Return [x, y] of the center of cell containing provided text 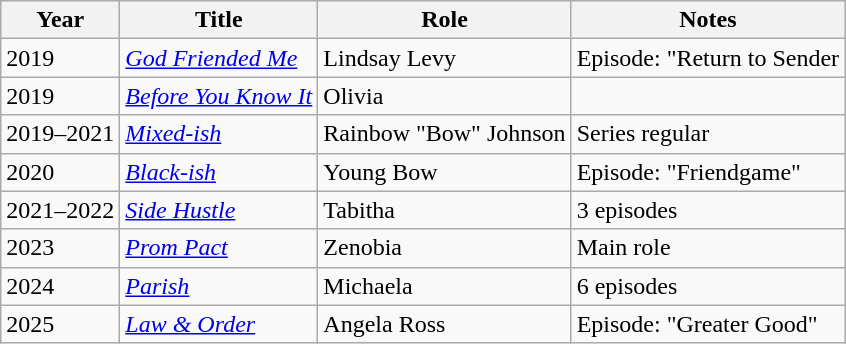
Episode: "Return to Sender [708, 58]
Role [444, 20]
Main role [708, 248]
Olivia [444, 96]
Young Bow [444, 172]
Black-ish [219, 172]
Rainbow "Bow" Johnson [444, 134]
2021–2022 [60, 210]
2019–2021 [60, 134]
Episode: "Greater Good" [708, 324]
Year [60, 20]
Lindsay Levy [444, 58]
Prom Pact [219, 248]
2024 [60, 286]
Side Hustle [219, 210]
2020 [60, 172]
Notes [708, 20]
Mixed-ish [219, 134]
God Friended Me [219, 58]
Before You Know It [219, 96]
2023 [60, 248]
Parish [219, 286]
6 episodes [708, 286]
Michaela [444, 286]
Episode: "Friendgame" [708, 172]
Title [219, 20]
Zenobia [444, 248]
Series regular [708, 134]
Angela Ross [444, 324]
Tabitha [444, 210]
2025 [60, 324]
3 episodes [708, 210]
Law & Order [219, 324]
